Provide the (X, Y) coordinate of the cell's center where the given text is located.  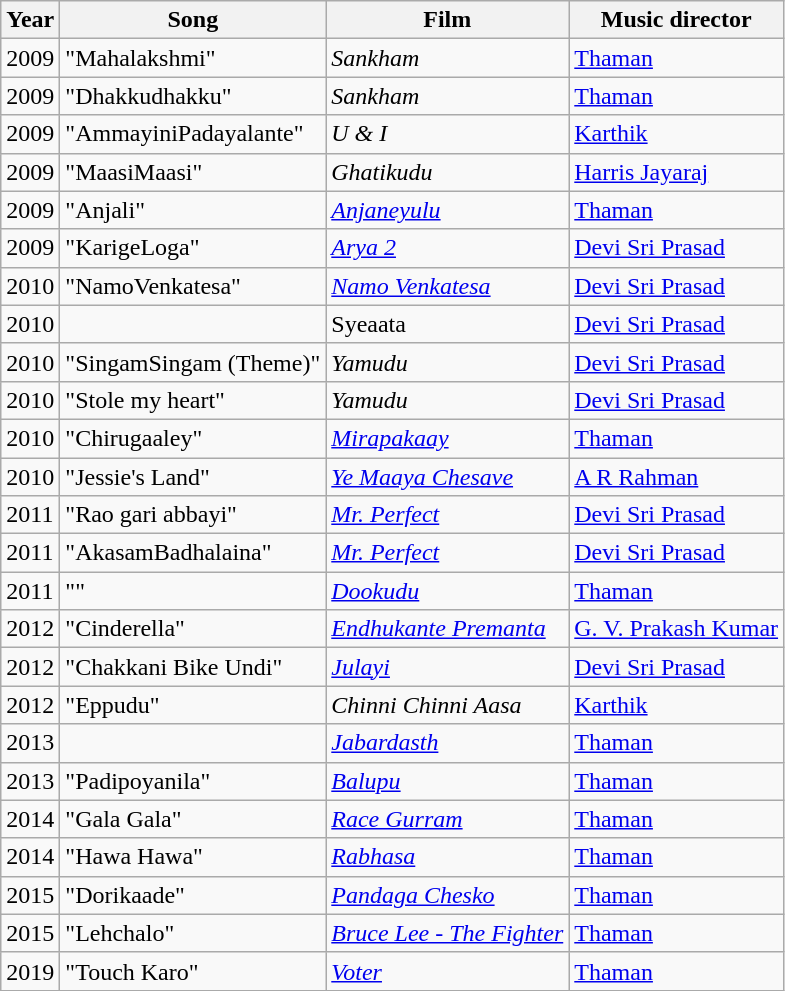
Syeaata (448, 324)
"Anjali" (193, 210)
"Dorikaade" (193, 895)
Song (193, 20)
"" (193, 591)
"Dhakkudhakku" (193, 96)
"Rao gari abbayi" (193, 515)
Jabardasth (448, 743)
Anjaneyulu (448, 210)
"Chirugaaley" (193, 438)
2019 (30, 971)
Arya 2 (448, 248)
"Padipoyanila" (193, 781)
Dookudu (448, 591)
Rabhasa (448, 857)
"Cinderella" (193, 629)
Race Gurram (448, 819)
"Chakkani Bike Undi" (193, 667)
G. V. Prakash Kumar (676, 629)
"Eppudu" (193, 705)
"Lehchalo" (193, 933)
Pandaga Chesko (448, 895)
Bruce Lee - The Fighter (448, 933)
"Jessie's Land" (193, 477)
Ghatikudu (448, 172)
Namo Venkatesa (448, 286)
Voter (448, 971)
"Hawa Hawa" (193, 857)
Ye Maaya Chesave (448, 477)
Endhukante Premanta (448, 629)
"AmmayiniPadayalante" (193, 134)
"Stole my heart" (193, 400)
"NamoVenkatesa" (193, 286)
Julayi (448, 667)
Mirapakaay (448, 438)
"KarigeLoga" (193, 248)
"Gala Gala" (193, 819)
"MaasiMaasi" (193, 172)
A R Rahman (676, 477)
Year (30, 20)
"Touch Karo" (193, 971)
Film (448, 20)
Harris Jayaraj (676, 172)
U & I (448, 134)
Music director (676, 20)
Balupu (448, 781)
"SingamSingam (Theme)" (193, 362)
Chinni Chinni Aasa (448, 705)
"Mahalakshmi" (193, 58)
"AkasamBadhalaina" (193, 553)
